Detect which cell encompasses the target text, then output its (X, Y) center coordinate. 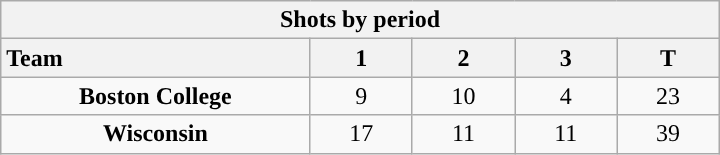
23 (668, 96)
Wisconsin (156, 134)
3 (566, 58)
T (668, 58)
Team (156, 58)
2 (463, 58)
39 (668, 134)
4 (566, 96)
10 (463, 96)
1 (361, 58)
Boston College (156, 96)
Shots by period (360, 20)
17 (361, 134)
9 (361, 96)
